From the cell containing the given text, extract its center point as [X, Y] coordinate. 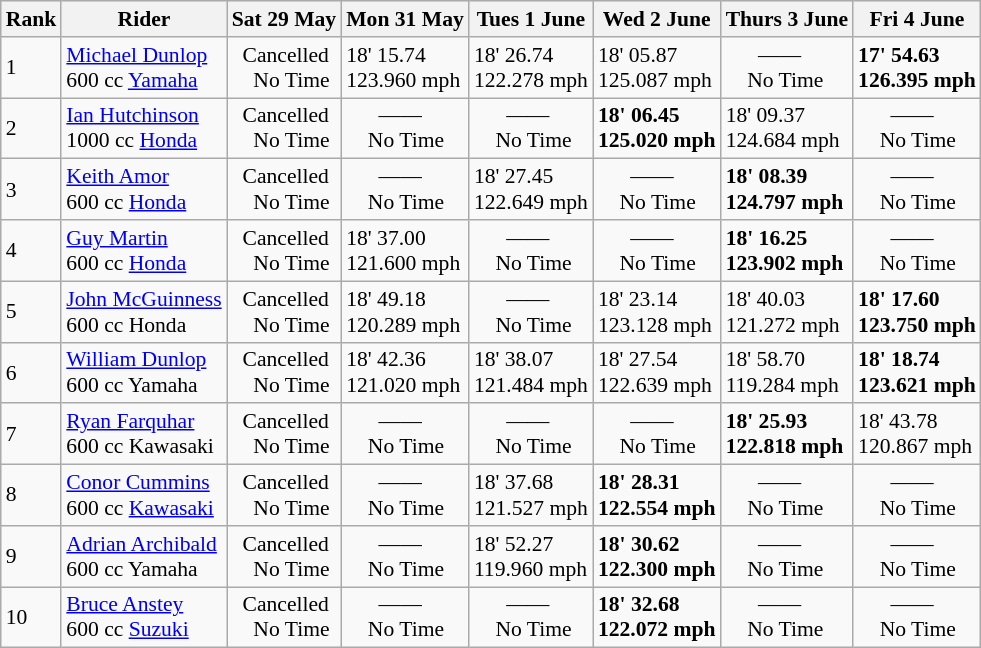
Adrian Archibald 600 cc Yamaha [144, 556]
2 [32, 128]
6 [32, 372]
18' 27.45 122.649 mph [531, 190]
18' 32.68 122.072 mph [657, 618]
3 [32, 190]
17' 54.63 126.395 mph [917, 68]
John McGuinness 600 cc Honda [144, 312]
4 [32, 250]
18' 38.07 121.484 mph [531, 372]
Guy Martin 600 cc Honda [144, 250]
Rank [32, 19]
Michael Dunlop 600 cc Yamaha [144, 68]
Sat 29 May [284, 19]
18' 05.87 125.087 mph [657, 68]
18' 52.27 119.960 mph [531, 556]
18' 17.60 123.750 mph [917, 312]
18' 26.74 122.278 mph [531, 68]
18' 25.93 122.818 mph [787, 434]
Ryan Farquhar 600 cc Kawasaki [144, 434]
18' 18.74 123.621 mph [917, 372]
18' 40.03 121.272 mph [787, 312]
18' 42.36 121.020 mph [405, 372]
18' 58.70 119.284 mph [787, 372]
Tues 1 June [531, 19]
Conor Cummins 600 cc Kawasaki [144, 496]
Wed 2 June [657, 19]
18' 09.37 124.684 mph [787, 128]
18' 49.18 120.289 mph [405, 312]
Ian Hutchinson 1000 cc Honda [144, 128]
18' 43.78 120.867 mph [917, 434]
Keith Amor 600 cc Honda [144, 190]
9 [32, 556]
Mon 31 May [405, 19]
18' 15.74 123.960 mph [405, 68]
7 [32, 434]
Thurs 3 June [787, 19]
18' 23.14 123.128 mph [657, 312]
William Dunlop 600 cc Yamaha [144, 372]
18' 30.62 122.300 mph [657, 556]
Bruce Anstey 600 cc Suzuki [144, 618]
18' 27.54 122.639 mph [657, 372]
Rider [144, 19]
18' 28.31 122.554 mph [657, 496]
18' 06.45 125.020 mph [657, 128]
18' 16.25 123.902 mph [787, 250]
18' 08.39 124.797 mph [787, 190]
18' 37.68 121.527 mph [531, 496]
8 [32, 496]
1 [32, 68]
5 [32, 312]
10 [32, 618]
Fri 4 June [917, 19]
18' 37.00 121.600 mph [405, 250]
